Scan for the cell matching the given text and deliver its (x, y) coordinate at center. 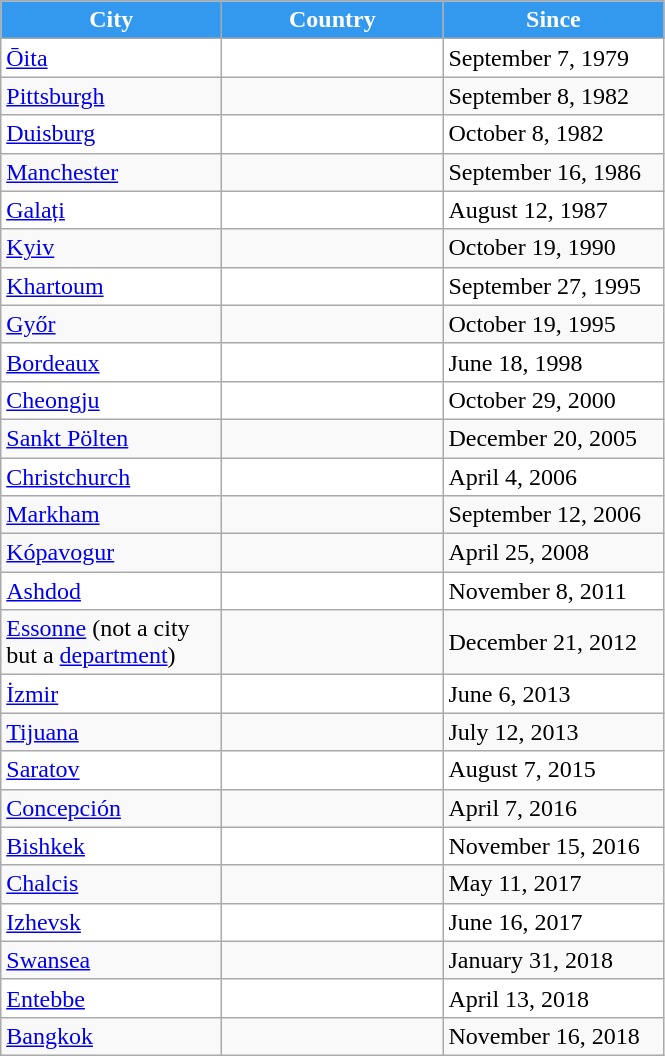
City (112, 20)
Entebbe (112, 998)
October 19, 1990 (554, 248)
Concepción (112, 808)
November 16, 2018 (554, 1036)
Izhevsk (112, 922)
Manchester (112, 172)
June 6, 2013 (554, 694)
September 8, 1982 (554, 96)
Győr (112, 324)
Essonne (not a city but a department) (112, 642)
April 13, 2018 (554, 998)
May 11, 2017 (554, 884)
Christchurch (112, 477)
December 21, 2012 (554, 642)
August 7, 2015 (554, 770)
Bordeaux (112, 362)
Swansea (112, 960)
Ōita (112, 58)
Ashdod (112, 591)
Kópavogur (112, 553)
İzmir (112, 694)
Cheongju (112, 400)
Tijuana (112, 732)
Khartoum (112, 286)
July 12, 2013 (554, 732)
June 18, 1998 (554, 362)
December 20, 2005 (554, 438)
September 27, 1995 (554, 286)
Kyiv (112, 248)
Bishkek (112, 846)
Country (332, 20)
November 15, 2016 (554, 846)
Markham (112, 515)
June 16, 2017 (554, 922)
October 19, 1995 (554, 324)
Duisburg (112, 134)
October 8, 1982 (554, 134)
September 16, 1986 (554, 172)
Galați (112, 210)
Bangkok (112, 1036)
January 31, 2018 (554, 960)
Since (554, 20)
Pittsburgh (112, 96)
April 25, 2008 (554, 553)
November 8, 2011 (554, 591)
April 4, 2006 (554, 477)
Chalcis (112, 884)
Sankt Pölten (112, 438)
September 7, 1979 (554, 58)
Saratov (112, 770)
August 12, 1987 (554, 210)
September 12, 2006 (554, 515)
October 29, 2000 (554, 400)
April 7, 2016 (554, 808)
